For the text-containing cell, return its midpoint in [X, Y] coordinate format. 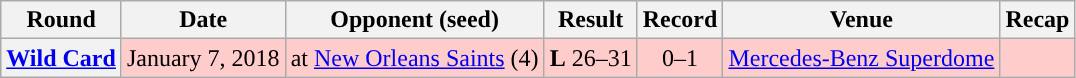
Mercedes-Benz Superdome [862, 58]
Recap [1038, 20]
Date [203, 20]
Round [62, 20]
L 26–31 [590, 58]
Wild Card [62, 58]
at New Orleans Saints (4) [414, 58]
Venue [862, 20]
January 7, 2018 [203, 58]
Opponent (seed) [414, 20]
Record [680, 20]
0–1 [680, 58]
Result [590, 20]
